For the text-containing cell, return its midpoint in (x, y) coordinate format. 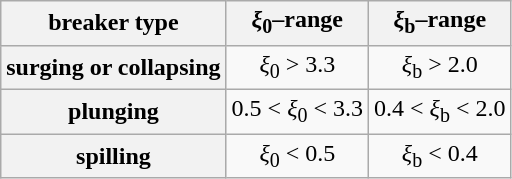
plunging (114, 111)
breaker type (114, 23)
0.4 < ξb < 2.0 (440, 111)
surging or collapsing (114, 67)
ξ0–range (297, 23)
ξb > 2.0 (440, 67)
spilling (114, 156)
ξ0 < 0.5 (297, 156)
ξb–range (440, 23)
ξ0 > 3.3 (297, 67)
ξb < 0.4 (440, 156)
0.5 < ξ0 < 3.3 (297, 111)
